Return the [X, Y] coordinate for the center point of the cell that contains the specified text.  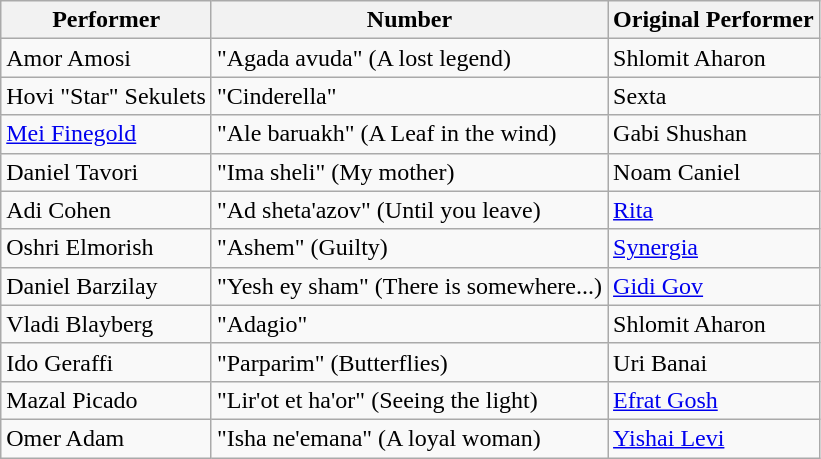
"Lir'ot et ha'or" (Seeing the light) [409, 400]
"Agada avuda" (A lost legend) [409, 58]
Performer [106, 20]
"Isha ne'emana" (A loyal woman) [409, 438]
Uri Banai [714, 362]
Mei Finegold [106, 134]
Original Performer [714, 20]
Rita [714, 210]
"Ale baruakh" (A Leaf in the wind) [409, 134]
"Ad sheta'azov" (Until you leave) [409, 210]
Hovi "Star" Sekulets [106, 96]
Ido Geraffi [106, 362]
Yishai Levi [714, 438]
Synergia [714, 248]
Daniel Barzilay [106, 286]
Number [409, 20]
Amor Amosi [106, 58]
Adi Cohen [106, 210]
Noam Caniel [714, 172]
Gidi Gov [714, 286]
"Ima sheli" (My mother) [409, 172]
Sexta [714, 96]
Efrat Gosh [714, 400]
Oshri Elmorish [106, 248]
"Adagio" [409, 324]
"Cinderella" [409, 96]
"Parparim" (Butterflies) [409, 362]
"Ashem" (Guilty) [409, 248]
Vladi Blayberg [106, 324]
Gabi Shushan [714, 134]
"Yesh ey sham" (There is somewhere...) [409, 286]
Omer Adam [106, 438]
Mazal Picado [106, 400]
Daniel Tavori [106, 172]
